Extract the [X, Y] coordinate from the center of the cell holding the provided text.  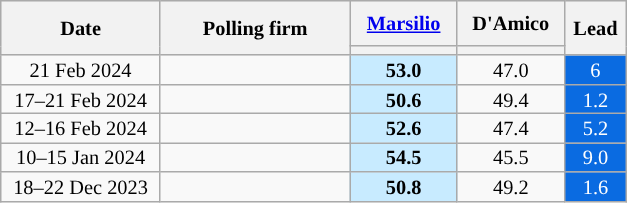
6 [595, 70]
52.6 [404, 128]
1.2 [595, 98]
53.0 [404, 70]
47.0 [510, 70]
1.6 [595, 186]
49.4 [510, 98]
10–15 Jan 2024 [81, 156]
Marsilio [404, 22]
45.5 [510, 156]
47.4 [510, 128]
D'Amico [510, 22]
Polling firm [255, 28]
5.2 [595, 128]
12–16 Feb 2024 [81, 128]
Date [81, 28]
18–22 Dec 2023 [81, 186]
21 Feb 2024 [81, 70]
50.6 [404, 98]
Lead [595, 28]
9.0 [595, 156]
49.2 [510, 186]
17–21 Feb 2024 [81, 98]
54.5 [404, 156]
50.8 [404, 186]
